Provide the (x, y) coordinate of the cell's center where the given text is located.  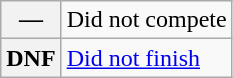
Did not finish (146, 58)
DNF (31, 58)
Did not compete (146, 20)
— (31, 20)
